Extract the [X, Y] coordinate from the center of the cell holding the provided text.  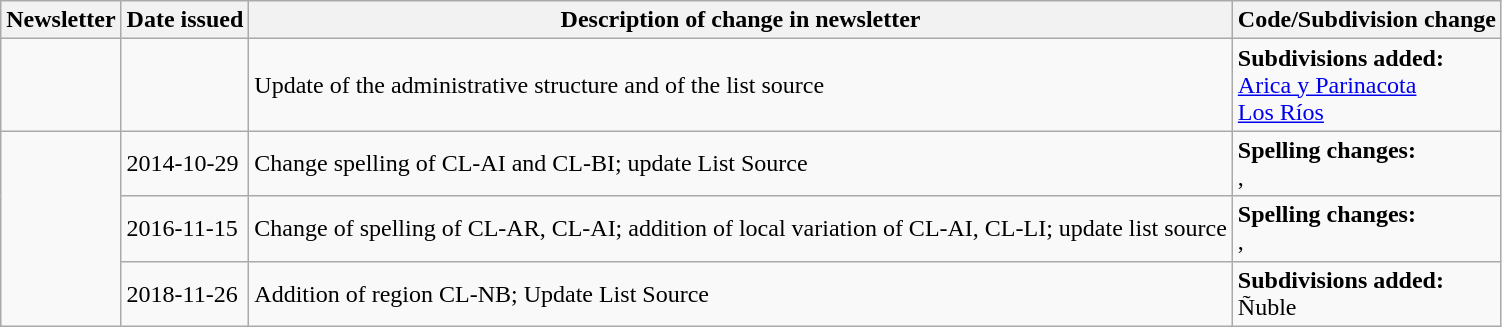
Change spelling of CL-AI and CL-BI; update List Source [741, 164]
Subdivisions added: Ñuble [1366, 294]
Change of spelling of CL-AR, CL-AI; addition of local variation of CL-AI, CL-LI; update list source [741, 228]
2018-11-26 [185, 294]
Addition of region CL-NB; Update List Source [741, 294]
Description of change in newsletter [741, 20]
2016-11-15 [185, 228]
2014-10-29 [185, 164]
Code/Subdivision change [1366, 20]
Update of the administrative structure and of the list source [741, 85]
Date issued [185, 20]
Newsletter [61, 20]
Subdivisions added: Arica y Parinacota Los Ríos [1366, 85]
